Locate the cell with the specified text and output its [X, Y] center coordinate. 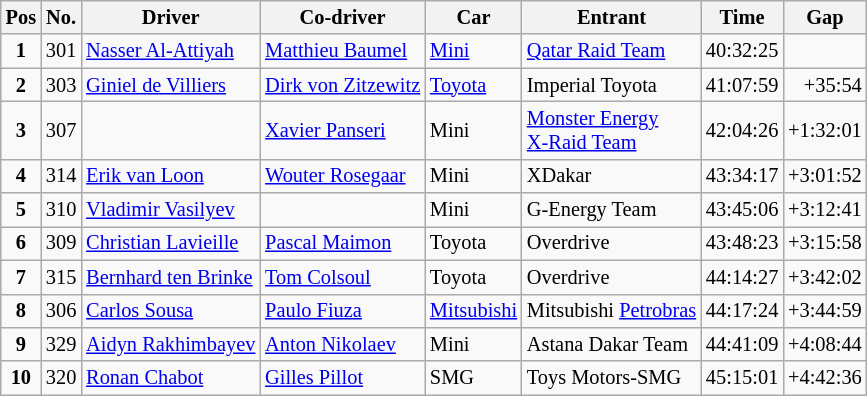
40:32:25 [742, 51]
1 [21, 51]
+3:15:58 [824, 243]
310 [61, 210]
306 [61, 311]
44:17:24 [742, 311]
10 [21, 378]
+4:08:44 [824, 344]
Anton Nikolaev [342, 344]
8 [21, 311]
+3:44:59 [824, 311]
+1:32:01 [824, 130]
2 [21, 85]
43:45:06 [742, 210]
Mitsubishi [474, 311]
Toys Motors-SMG [612, 378]
Gilles Pillot [342, 378]
Astana Dakar Team [612, 344]
Nasser Al-Attiyah [170, 51]
Monster Energy X-Raid Team [612, 130]
44:14:27 [742, 277]
+3:01:52 [824, 176]
Paulo Fiuza [342, 311]
41:07:59 [742, 85]
6 [21, 243]
Wouter Rosegaar [342, 176]
Entrant [612, 17]
7 [21, 277]
329 [61, 344]
Qatar Raid Team [612, 51]
42:04:26 [742, 130]
Vladimir Vasilyev [170, 210]
Co-driver [342, 17]
309 [61, 243]
G-Energy Team [612, 210]
Aidyn Rakhimbayev [170, 344]
Imperial Toyota [612, 85]
Xavier Panseri [342, 130]
XDakar [612, 176]
3 [21, 130]
Time [742, 17]
Mitsubishi Petrobras [612, 311]
Bernhard ten Brinke [170, 277]
5 [21, 210]
314 [61, 176]
Matthieu Baumel [342, 51]
4 [21, 176]
45:15:01 [742, 378]
Carlos Sousa [170, 311]
303 [61, 85]
+3:12:41 [824, 210]
Pos [21, 17]
+35:54 [824, 85]
Giniel de Villiers [170, 85]
Ronan Chabot [170, 378]
320 [61, 378]
No. [61, 17]
315 [61, 277]
43:48:23 [742, 243]
Car [474, 17]
Erik van Loon [170, 176]
Driver [170, 17]
+3:42:02 [824, 277]
Gap [824, 17]
Tom Colsoul [342, 277]
+4:42:36 [824, 378]
43:34:17 [742, 176]
Dirk von Zitzewitz [342, 85]
9 [21, 344]
307 [61, 130]
301 [61, 51]
44:41:09 [742, 344]
Christian Lavieille [170, 243]
SMG [474, 378]
Pascal Maimon [342, 243]
